Return [X, Y] of the center of cell containing provided text 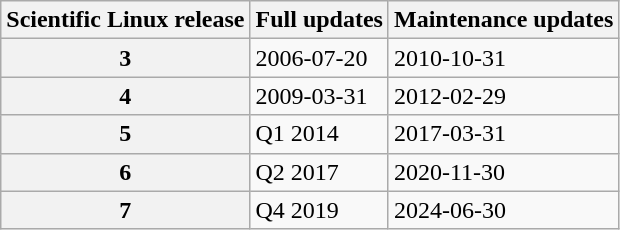
2017-03-31 [503, 134]
Q1 2014 [319, 134]
2009-03-31 [319, 96]
2024-06-30 [503, 210]
2012-02-29 [503, 96]
2006-07-20 [319, 58]
7 [126, 210]
3 [126, 58]
Q2 2017 [319, 172]
2020-11-30 [503, 172]
Maintenance updates [503, 20]
Full updates [319, 20]
6 [126, 172]
Scientific Linux release [126, 20]
2010-10-31 [503, 58]
5 [126, 134]
Q4 2019 [319, 210]
4 [126, 96]
